Identify which cell holds the provided text, then report its (X, Y) central coordinate. 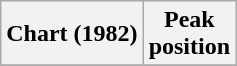
Chart (1982) (72, 34)
Peakposition (189, 34)
